Find where the given text appears and provide that cell's center as (x, y) coordinate. 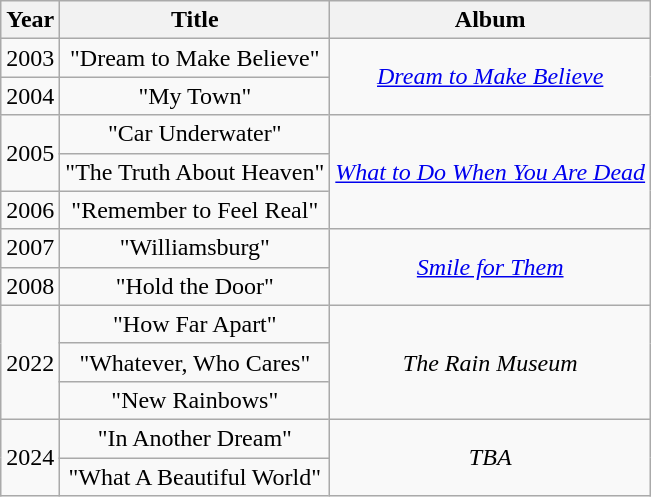
Title (195, 20)
2007 (30, 248)
Year (30, 20)
2005 (30, 153)
2003 (30, 58)
2024 (30, 457)
2004 (30, 96)
"Williamsburg" (195, 248)
"The Truth About Heaven" (195, 172)
"Whatever, Who Cares" (195, 362)
TBA (490, 457)
2022 (30, 362)
"Dream to Make Believe" (195, 58)
Smile for Them (490, 267)
"In Another Dream" (195, 438)
"Remember to Feel Real" (195, 210)
"How Far Apart" (195, 324)
Dream to Make Believe (490, 77)
"New Rainbows" (195, 400)
What to Do When You Are Dead (490, 172)
2006 (30, 210)
"My Town" (195, 96)
2008 (30, 286)
"Car Underwater" (195, 134)
"Hold the Door" (195, 286)
The Rain Museum (490, 362)
"What A Beautiful World" (195, 477)
Album (490, 20)
